Search for the cell housing the specified text and yield its [x, y] center coordinate. 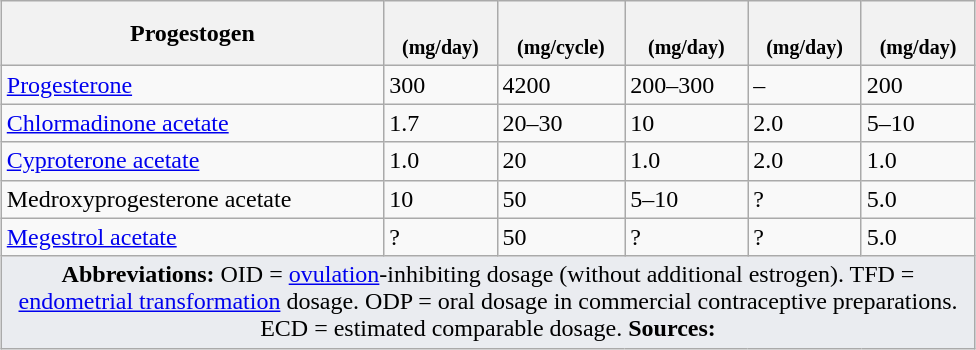
(mg/cycle) [561, 34]
Chlormadinone acetate [192, 123]
Megestrol acetate [192, 237]
20–30 [561, 123]
1.7 [440, 123]
300 [440, 85]
200 [918, 85]
Medroxyprogesterone acetate [192, 199]
Progesterone [192, 85]
Cyproterone acetate [192, 161]
200–300 [686, 85]
20 [561, 161]
Progestogen [192, 34]
– [804, 85]
4200 [561, 85]
